For the text-containing cell, return its midpoint in (x, y) coordinate format. 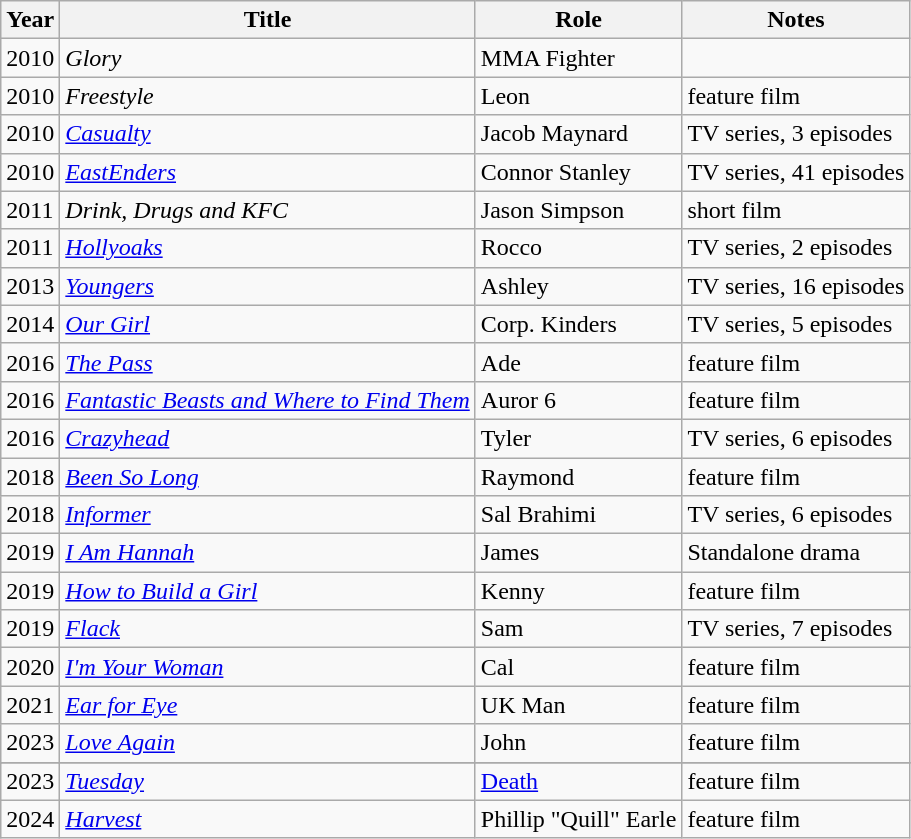
Cal (578, 667)
Jacob Maynard (578, 134)
Ear for Eye (268, 705)
Our Girl (268, 324)
Freestyle (268, 96)
Kenny (578, 591)
MMA Fighter (578, 58)
Raymond (578, 477)
UK Man (578, 705)
Ade (578, 362)
Death (578, 781)
2024 (30, 819)
Casualty (268, 134)
Title (268, 20)
Flack (268, 629)
TV series, 2 episodes (796, 248)
Standalone drama (796, 553)
TV series, 16 episodes (796, 286)
James (578, 553)
2014 (30, 324)
TV series, 7 episodes (796, 629)
EastEnders (268, 172)
John (578, 743)
Auror 6 (578, 400)
Glory (268, 58)
Connor Stanley (578, 172)
Informer (268, 515)
Year (30, 20)
short film (796, 210)
Fantastic Beasts and Where to Find Them (268, 400)
Hollyoaks (268, 248)
Ashley (578, 286)
Sam (578, 629)
2020 (30, 667)
Harvest (268, 819)
I Am Hannah (268, 553)
Crazyhead (268, 438)
Leon (578, 96)
Notes (796, 20)
Phillip "Quill" Earle (578, 819)
Tyler (578, 438)
2021 (30, 705)
Drink, Drugs and KFC (268, 210)
Been So Long (268, 477)
Rocco (578, 248)
I'm Your Woman (268, 667)
Jason Simpson (578, 210)
Sal Brahimi (578, 515)
TV series, 3 episodes (796, 134)
How to Build a Girl (268, 591)
The Pass (268, 362)
TV series, 41 episodes (796, 172)
Role (578, 20)
TV series, 5 episodes (796, 324)
Youngers (268, 286)
2013 (30, 286)
Tuesday (268, 781)
Corp. Kinders (578, 324)
Love Again (268, 743)
